Pinpoint the cell where the given text exists, returning its [x, y] midpoint coordinate. 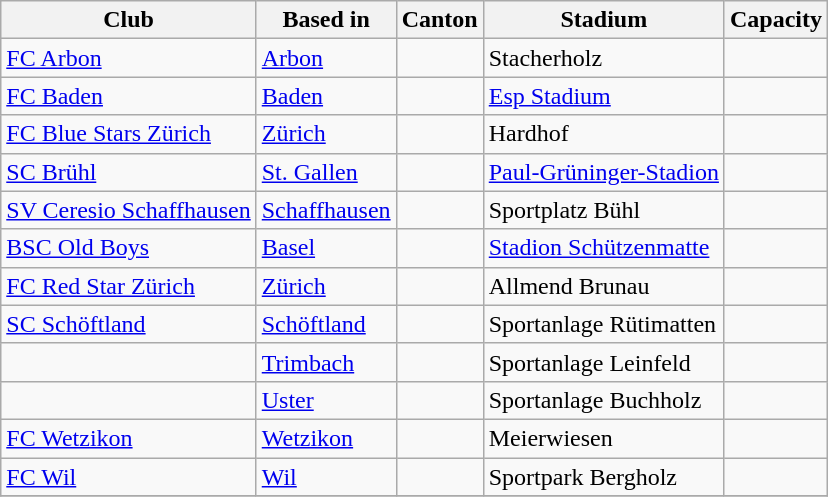
FC Arbon [128, 58]
St. Gallen [326, 172]
FC Wil [128, 477]
Schöftland [326, 324]
Baden [326, 96]
Canton [440, 20]
SC Schöftland [128, 324]
BSC Old Boys [128, 248]
Arbon [326, 58]
Schaffhausen [326, 210]
FC Baden [128, 96]
Capacity [776, 20]
Wetzikon [326, 438]
SC Brühl [128, 172]
Wil [326, 477]
Sportanlage Buchholz [604, 400]
FC Red Star Zürich [128, 286]
Based in [326, 20]
Trimbach [326, 362]
Esp Stadium [604, 96]
Stadium [604, 20]
Club [128, 20]
Allmend Brunau [604, 286]
Uster [326, 400]
Paul-Grüninger-Stadion [604, 172]
Sportanlage Leinfeld [604, 362]
Meierwiesen [604, 438]
Hardhof [604, 134]
Stacherholz [604, 58]
Sportanlage Rütimatten [604, 324]
Sportpark Bergholz [604, 477]
Basel [326, 248]
SV Ceresio Schaffhausen [128, 210]
Stadion Schützenmatte [604, 248]
FC Blue Stars Zürich [128, 134]
FC Wetzikon [128, 438]
Sportplatz Bühl [604, 210]
